Scan for the cell matching the given text and deliver its (X, Y) coordinate at center. 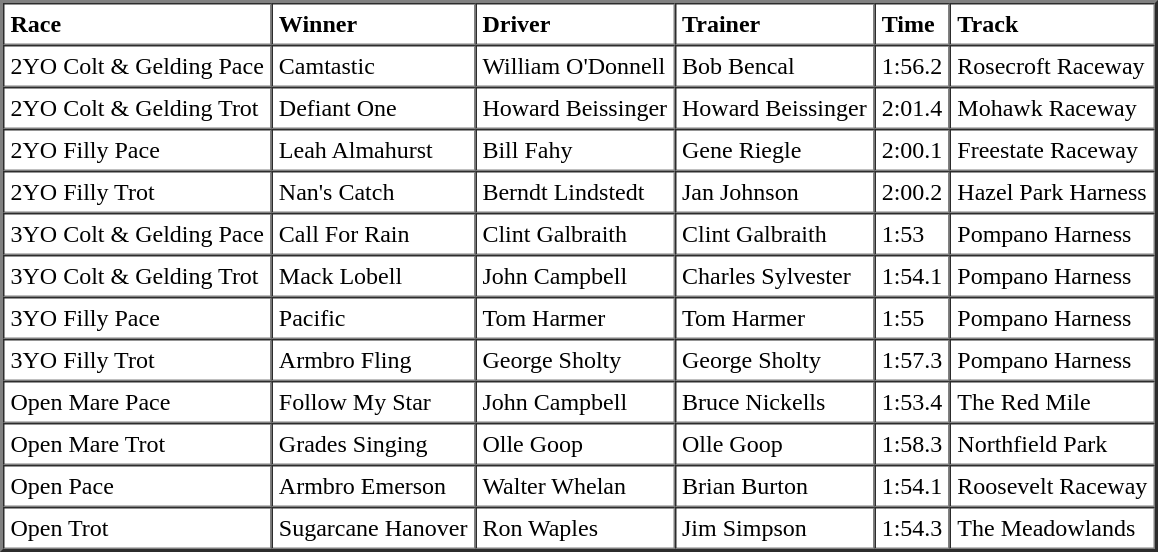
1:56.2 (912, 66)
Ron Waples (575, 528)
1:53.4 (912, 402)
Charles Sylvester (775, 276)
Brian Burton (775, 486)
Mohawk Raceway (1052, 108)
Leah Almahurst (373, 150)
Winner (373, 24)
Nan's Catch (373, 192)
Driver (575, 24)
Track (1052, 24)
2YO Colt & Gelding Pace (137, 66)
Northfield Park (1052, 444)
1:55 (912, 318)
Gene Riegle (775, 150)
2YO Colt & Gelding Trot (137, 108)
William O'Donnell (575, 66)
Open Mare Trot (137, 444)
The Meadowlands (1052, 528)
Camtastic (373, 66)
1:53 (912, 234)
Bruce Nickells (775, 402)
Pacific (373, 318)
3YO Filly Trot (137, 360)
3YO Colt & Gelding Pace (137, 234)
Berndt Lindstedt (575, 192)
Follow My Star (373, 402)
Defiant One (373, 108)
Bob Bencal (775, 66)
1:58.3 (912, 444)
Roosevelt Raceway (1052, 486)
The Red Mile (1052, 402)
Open Pace (137, 486)
Rosecroft Raceway (1052, 66)
1:54.3 (912, 528)
3YO Filly Pace (137, 318)
Freestate Raceway (1052, 150)
3YO Colt & Gelding Trot (137, 276)
2YO Filly Pace (137, 150)
Open Mare Pace (137, 402)
Open Trot (137, 528)
Grades Singing (373, 444)
Trainer (775, 24)
1:57.3 (912, 360)
Hazel Park Harness (1052, 192)
Armbro Fling (373, 360)
Time (912, 24)
Mack Lobell (373, 276)
2YO Filly Trot (137, 192)
2:00.2 (912, 192)
2:01.4 (912, 108)
Race (137, 24)
Jan Johnson (775, 192)
Jim Simpson (775, 528)
Armbro Emerson (373, 486)
Walter Whelan (575, 486)
Sugarcane Hanover (373, 528)
Call For Rain (373, 234)
Bill Fahy (575, 150)
2:00.1 (912, 150)
